Identify which cell holds the provided text, then report its [X, Y] central coordinate. 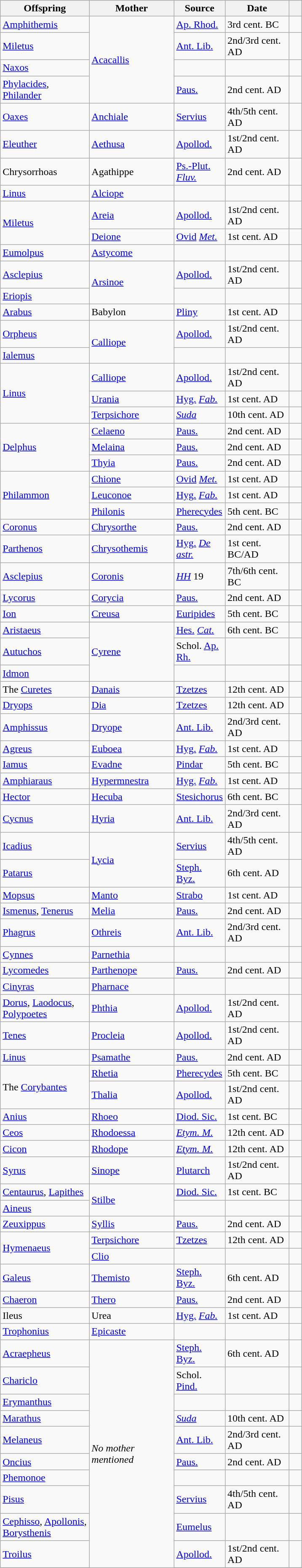
Pliny [200, 312]
Psamathe [131, 1057]
Parthenope [131, 970]
Phthia [131, 1008]
Cyrene [131, 651]
Euripides [200, 614]
Dia [131, 705]
The Curetes [45, 689]
Urania [131, 399]
Hes. Cat. [200, 630]
Rhoeo [131, 1116]
Hypermnestra [131, 781]
Syrus [45, 1170]
Oaxes [45, 117]
Acacallis [131, 60]
Thalia [131, 1095]
Oncius [45, 1462]
Deione [131, 237]
Ps.-Plut. Fluv. [200, 172]
Arabus [45, 312]
Lycia [131, 859]
Ismenus, Tenerus [45, 911]
Dryops [45, 705]
Syllis [131, 1224]
Epicaste [131, 1331]
Centaurus, Lapithes [45, 1192]
3rd cent. BC [257, 24]
Tenes [45, 1035]
Anius [45, 1116]
Strabo [200, 895]
Othreis [131, 933]
Rhodope [131, 1148]
Date [257, 8]
Delphus [45, 447]
Schol. Ap. Rh. [200, 651]
Chrysorrhoas [45, 172]
7th/6th cent. BC [257, 576]
Chrysothemis [131, 549]
Offspring [45, 8]
Amphissus [45, 727]
Chariclo [45, 1380]
Leuconoe [131, 495]
Chaeron [45, 1300]
Thero [131, 1300]
Patarus [45, 873]
Ion [45, 614]
Parnethia [131, 954]
Schol. Pind. [200, 1380]
Hector [45, 797]
Dorus, Laodocus, Polypoetes [45, 1008]
Iamus [45, 765]
Cinyras [45, 986]
The Corybantes [45, 1087]
Danais [131, 689]
Hyg. De astr. [200, 549]
Pharnace [131, 986]
Hecuba [131, 797]
Acraepheus [45, 1353]
Rhodoessa [131, 1132]
Icadius [45, 846]
Cynnes [45, 954]
Troilus [45, 1555]
Babylon [131, 312]
Lycorus [45, 598]
Melaina [131, 447]
Eumelus [200, 1527]
Clio [131, 1256]
Melia [131, 911]
Orpheus [45, 334]
1st cent. BC/AD [257, 549]
Ialemus [45, 356]
Hymenaeus [45, 1248]
Thyia [131, 463]
Coronus [45, 527]
Parthenos [45, 549]
Manto [131, 895]
Idmon [45, 673]
Mopsus [45, 895]
Ceos [45, 1132]
Corycia [131, 598]
Mother [131, 8]
Urea [131, 1316]
Phylacides, Philander [45, 89]
Phemonoe [45, 1478]
Aethusa [131, 144]
Source [200, 8]
Zeuxippus [45, 1224]
Areia [131, 215]
Hyria [131, 818]
Chione [131, 479]
Chrysorthe [131, 527]
Celaeno [131, 431]
Philonis [131, 511]
Coronis [131, 576]
Eumolpus [45, 252]
Naxos [45, 68]
Phagrus [45, 933]
Stilbe [131, 1200]
Anchiale [131, 117]
Erymanthus [45, 1402]
Aristaeus [45, 630]
Creusa [131, 614]
Trophonius [45, 1331]
Evadne [131, 765]
Ileus [45, 1316]
Arsinoe [131, 283]
Rhetia [131, 1073]
Procleia [131, 1035]
Pindar [200, 765]
Dryope [131, 727]
Amphiaraus [45, 781]
Cycnus [45, 818]
Melaneus [45, 1440]
Autuchos [45, 651]
Astycome [131, 252]
Euboea [131, 749]
Eriopis [45, 296]
Stesichorus [200, 797]
Sinope [131, 1170]
Pisus [45, 1499]
Agathippe [131, 172]
Plutarch [200, 1170]
Alciope [131, 193]
No mother mentioned [131, 1454]
Ap. Rhod. [200, 24]
Galeus [45, 1278]
Cicon [45, 1148]
Aineus [45, 1208]
HH 19 [200, 576]
Cephisso, Apollonis, Borysthenis [45, 1527]
Lycomedes [45, 970]
Marathus [45, 1418]
Philammon [45, 495]
Themisto [131, 1278]
Amphithemis [45, 24]
Eleuther [45, 144]
Agreus [45, 749]
